Search for the cell housing the specified text and yield its (x, y) center coordinate. 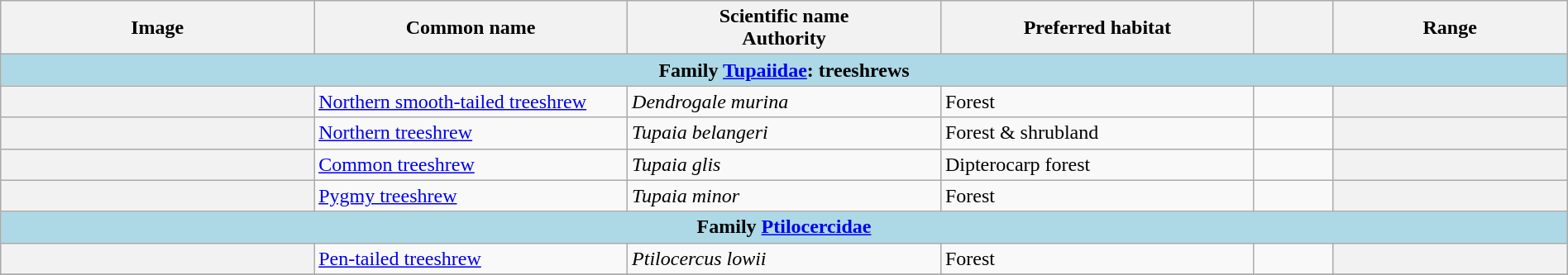
Pen-tailed treeshrew (471, 258)
Common name (471, 28)
Range (1450, 28)
Tupaia glis (784, 164)
Common treeshrew (471, 164)
Forest & shrubland (1097, 133)
Image (157, 28)
Tupaia belangeri (784, 133)
Family Ptilocercidae (784, 227)
Dendrogale murina (784, 102)
Preferred habitat (1097, 28)
Family Tupaiidae: treeshrews (784, 70)
Northern smooth-tailed treeshrew (471, 102)
Dipterocarp forest (1097, 164)
Pygmy treeshrew (471, 196)
Scientific nameAuthority (784, 28)
Tupaia minor (784, 196)
Northern treeshrew (471, 133)
Ptilocercus lowii (784, 258)
